Detect which cell encompasses the target text, then output its (x, y) center coordinate. 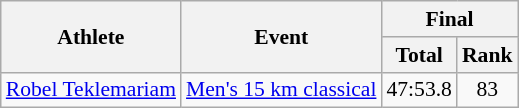
47:53.8 (418, 90)
Event (281, 36)
83 (488, 90)
Robel Teklemariam (91, 90)
Athlete (91, 36)
Rank (488, 55)
Men's 15 km classical (281, 90)
Total (418, 55)
Final (449, 19)
